Determine the (X, Y) coordinate at the center of the cell enclosing the given text.  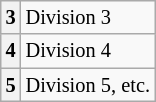
5 (11, 85)
Division 3 (88, 17)
3 (11, 17)
4 (11, 51)
Division 5, etc. (88, 85)
Division 4 (88, 51)
